Return (X, Y) of the center of cell containing provided text 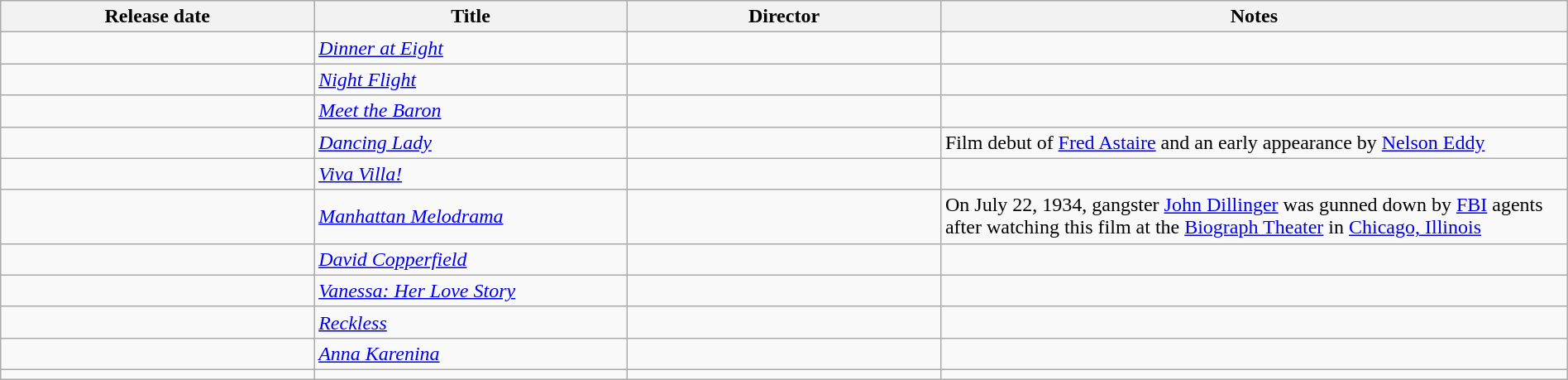
Notes (1254, 17)
David Copperfield (471, 259)
Film debut of Fred Astaire and an early appearance by Nelson Eddy (1254, 142)
Viva Villa! (471, 174)
On July 22, 1934, gangster John Dillinger was gunned down by FBI agents after watching this film at the Biograph Theater in Chicago, Illinois (1254, 217)
Director (784, 17)
Reckless (471, 322)
Anna Karenina (471, 354)
Meet the Baron (471, 111)
Release date (157, 17)
Manhattan Melodrama (471, 217)
Night Flight (471, 79)
Dancing Lady (471, 142)
Vanessa: Her Love Story (471, 291)
Dinner at Eight (471, 48)
Title (471, 17)
